Locate the cell with the specified text and output its (X, Y) center coordinate. 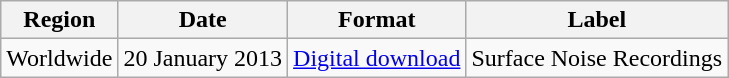
Region (60, 20)
Surface Noise Recordings (597, 58)
Format (377, 20)
Label (597, 20)
Digital download (377, 58)
Worldwide (60, 58)
Date (203, 20)
20 January 2013 (203, 58)
